Search for the cell housing the specified text and yield its (x, y) center coordinate. 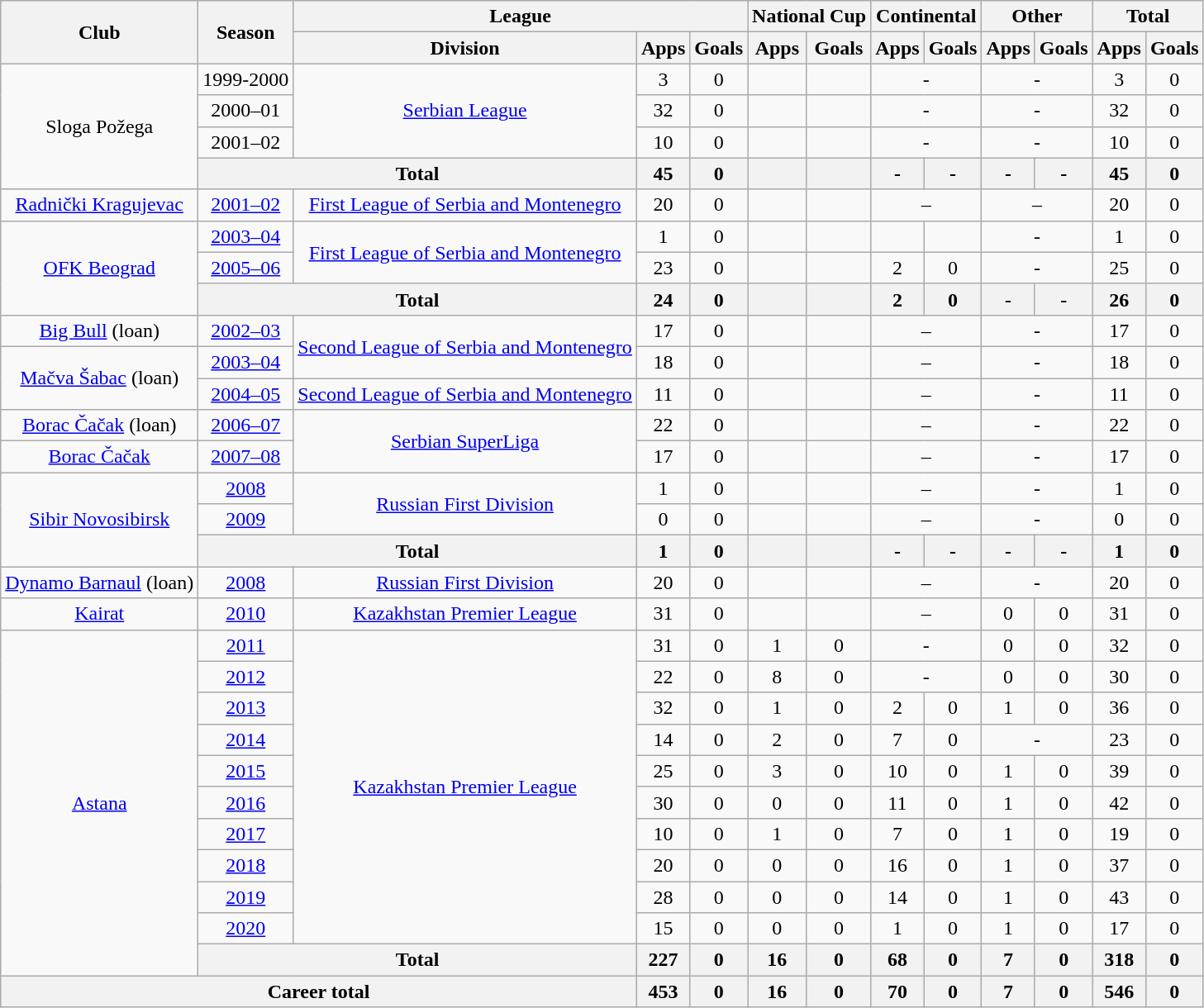
2016 (246, 802)
2020 (246, 929)
2002–03 (246, 330)
42 (1119, 802)
2018 (246, 865)
League (521, 17)
Serbian SuperLiga (465, 441)
2005–06 (246, 268)
8 (778, 677)
2015 (246, 771)
68 (897, 960)
2014 (246, 739)
Kairat (99, 614)
36 (1119, 708)
26 (1119, 299)
2006–07 (246, 426)
Serbian League (465, 111)
Big Bull (loan) (99, 330)
28 (663, 896)
2007–08 (246, 457)
318 (1119, 960)
Radnički Kragujevac (99, 205)
Sibir Novosibirsk (99, 520)
Astana (99, 803)
2000–01 (246, 111)
2019 (246, 896)
39 (1119, 771)
Other (1037, 17)
70 (897, 991)
Continental (926, 17)
1999-2000 (246, 79)
Club (99, 32)
453 (663, 991)
19 (1119, 834)
Sloga Požega (99, 126)
2017 (246, 834)
OFK Beograd (99, 268)
Borac Čačak (loan) (99, 426)
Borac Čačak (99, 457)
2010 (246, 614)
Dynamo Barnaul (loan) (99, 582)
2012 (246, 677)
37 (1119, 865)
227 (663, 960)
546 (1119, 991)
National Cup (810, 17)
43 (1119, 896)
Mačva Šabac (loan) (99, 378)
2011 (246, 645)
2009 (246, 520)
Division (465, 48)
24 (663, 299)
Season (246, 32)
15 (663, 929)
2013 (246, 708)
2004–05 (246, 394)
Career total (319, 991)
